From the cell containing the given text, extract its center point as (X, Y) coordinate. 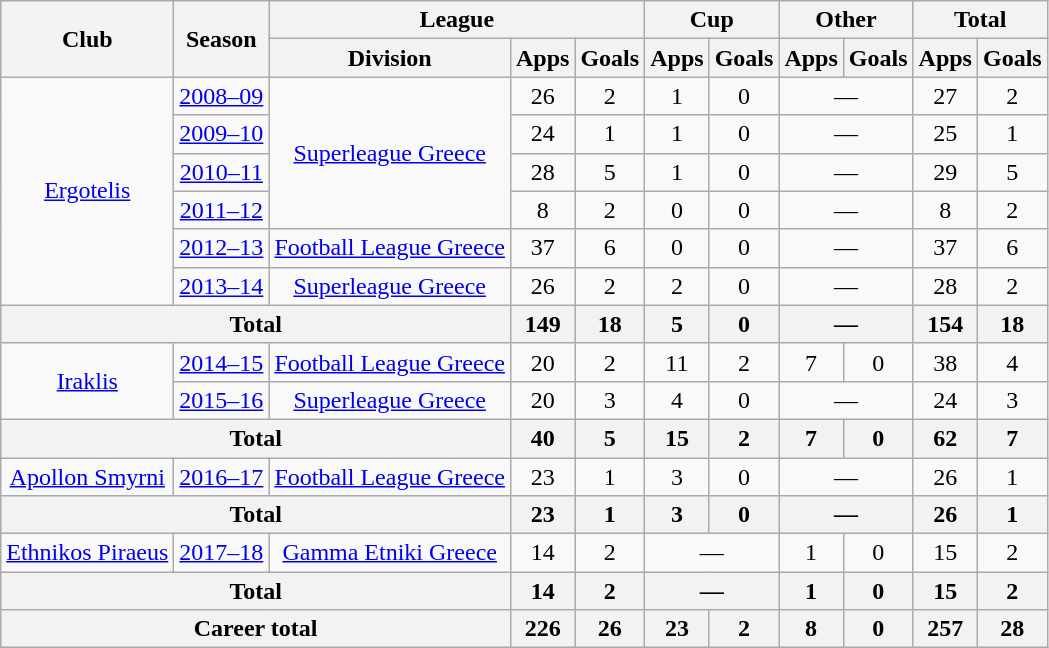
2016–17 (222, 477)
27 (945, 96)
154 (945, 324)
Club (88, 39)
2012–13 (222, 248)
2014–15 (222, 362)
226 (542, 629)
11 (677, 362)
Cup (712, 20)
Other (846, 20)
Iraklis (88, 381)
2009–10 (222, 134)
2008–09 (222, 96)
2017–18 (222, 553)
2010–11 (222, 172)
257 (945, 629)
Apollon Smyrni (88, 477)
Ergotelis (88, 191)
Ethnikos Piraeus (88, 553)
40 (542, 438)
38 (945, 362)
25 (945, 134)
2015–16 (222, 400)
League (457, 20)
Gamma Etniki Greece (390, 553)
2011–12 (222, 210)
Career total (256, 629)
29 (945, 172)
62 (945, 438)
Division (390, 58)
149 (542, 324)
Season (222, 39)
2013–14 (222, 286)
